Output the [x, y] coordinate of the center of the cell containing the given text.  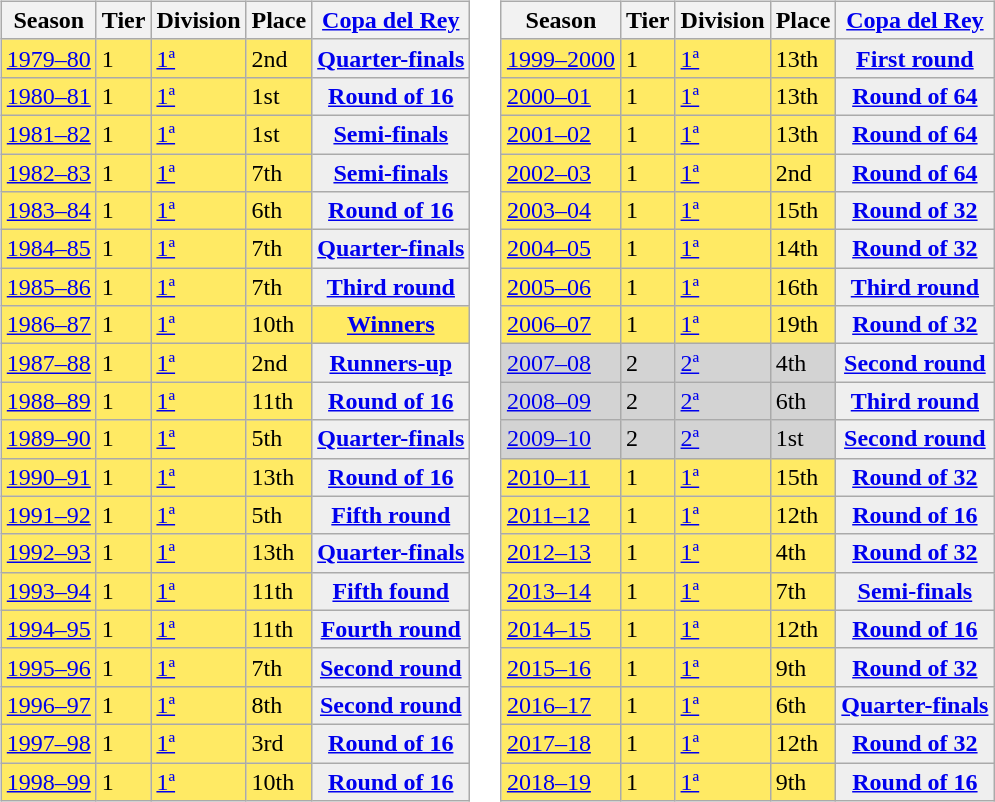
2002–03 [560, 173]
2004–05 [560, 249]
2014–15 [560, 629]
2009–10 [560, 439]
Runners-up [391, 363]
Fourth round [391, 629]
1986–87 [48, 325]
19th [803, 325]
2018–19 [560, 781]
1995–96 [48, 667]
1980–81 [48, 96]
2008–09 [560, 401]
Fifth round [391, 515]
2013–14 [560, 591]
1985–86 [48, 287]
2005–06 [560, 287]
1998–99 [48, 781]
2011–12 [560, 515]
1996–97 [48, 705]
1999–2000 [560, 58]
1979–80 [48, 58]
1982–83 [48, 173]
2015–16 [560, 667]
Winners [391, 325]
2012–13 [560, 553]
1989–90 [48, 439]
14th [803, 249]
1994–95 [48, 629]
First round [915, 58]
16th [803, 287]
1988–89 [48, 401]
Fifth found [391, 591]
1983–84 [48, 211]
2000–01 [560, 96]
1991–92 [48, 515]
1993–94 [48, 591]
2010–11 [560, 477]
2003–04 [560, 211]
2006–07 [560, 325]
3rd [279, 743]
2016–17 [560, 705]
2017–18 [560, 743]
1981–82 [48, 134]
8th [279, 705]
1997–98 [48, 743]
1990–91 [48, 477]
1987–88 [48, 363]
1984–85 [48, 249]
2001–02 [560, 134]
2007–08 [560, 363]
1992–93 [48, 553]
